Output the (X, Y) coordinate of the center of the cell containing the given text.  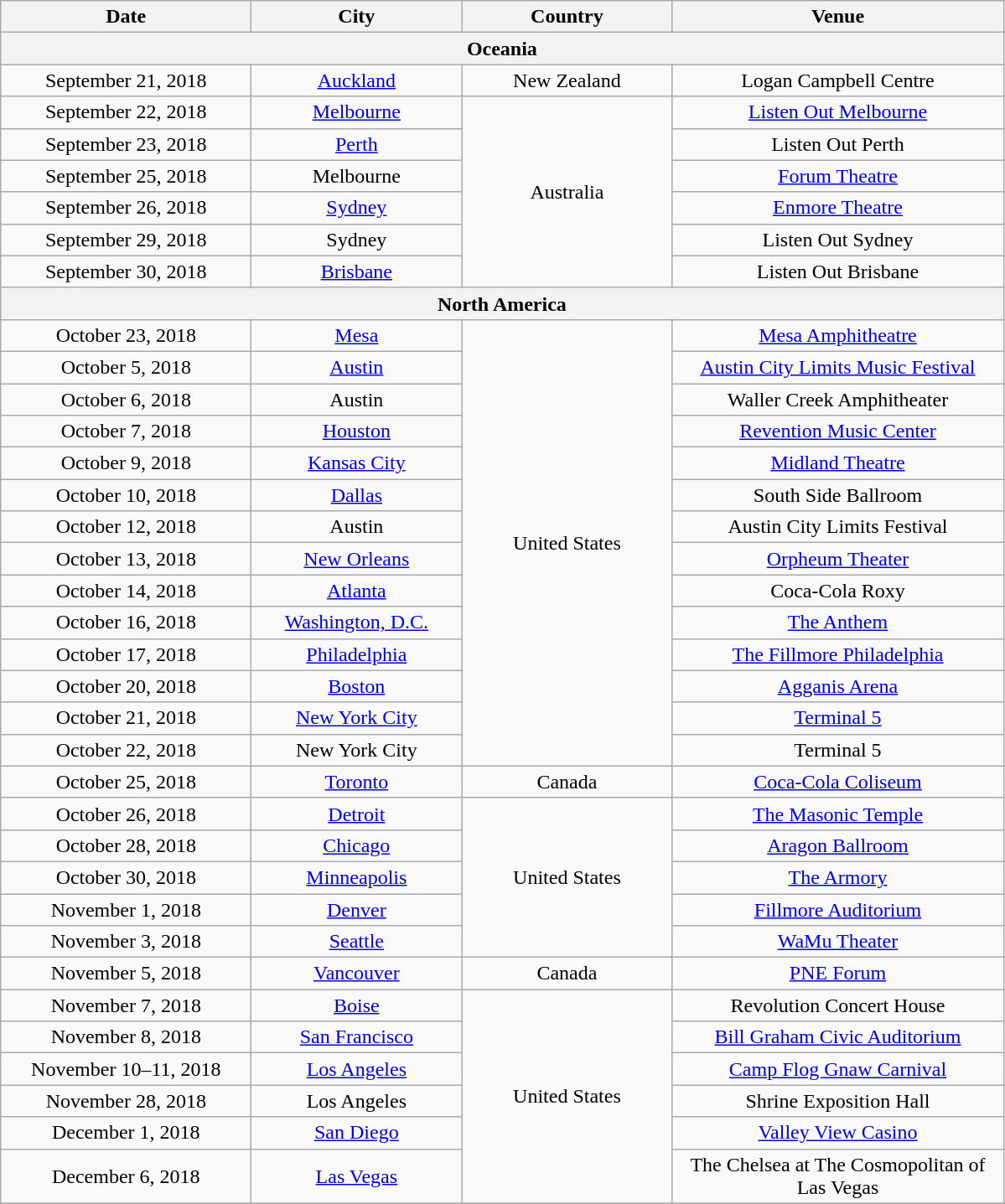
The Masonic Temple (838, 814)
October 25, 2018 (126, 782)
Seattle (357, 942)
September 22, 2018 (126, 112)
City (357, 17)
Listen Out Melbourne (838, 112)
October 14, 2018 (126, 591)
Kansas City (357, 463)
Valley View Casino (838, 1133)
Atlanta (357, 591)
South Side Ballroom (838, 495)
November 28, 2018 (126, 1101)
Revention Music Center (838, 431)
November 10–11, 2018 (126, 1069)
New Zealand (567, 80)
Camp Flog Gnaw Carnival (838, 1069)
Forum Theatre (838, 176)
WaMu Theater (838, 942)
Boston (357, 686)
November 3, 2018 (126, 942)
October 6, 2018 (126, 400)
October 16, 2018 (126, 623)
October 13, 2018 (126, 559)
San Diego (357, 1133)
North America (502, 303)
Listen Out Sydney (838, 240)
Shrine Exposition Hall (838, 1101)
Perth (357, 144)
September 25, 2018 (126, 176)
Country (567, 17)
Austin City Limits Music Festival (838, 367)
Agganis Arena (838, 686)
Coca-Cola Coliseum (838, 782)
The Armory (838, 877)
Chicago (357, 845)
Venue (838, 17)
October 23, 2018 (126, 335)
September 30, 2018 (126, 271)
October 10, 2018 (126, 495)
Oceania (502, 49)
Logan Campbell Centre (838, 80)
Enmore Theatre (838, 208)
Austin City Limits Festival (838, 527)
Denver (357, 909)
October 26, 2018 (126, 814)
September 29, 2018 (126, 240)
December 1, 2018 (126, 1133)
October 9, 2018 (126, 463)
Waller Creek Amphitheater (838, 400)
October 21, 2018 (126, 718)
November 5, 2018 (126, 974)
Philadelphia (357, 654)
September 23, 2018 (126, 144)
Australia (567, 192)
Vancouver (357, 974)
Bill Graham Civic Auditorium (838, 1037)
October 30, 2018 (126, 877)
December 6, 2018 (126, 1176)
Date (126, 17)
Listen Out Brisbane (838, 271)
September 21, 2018 (126, 80)
Midland Theatre (838, 463)
Revolution Concert House (838, 1005)
The Anthem (838, 623)
San Francisco (357, 1037)
Washington, D.C. (357, 623)
Las Vegas (357, 1176)
October 5, 2018 (126, 367)
October 7, 2018 (126, 431)
The Fillmore Philadelphia (838, 654)
October 28, 2018 (126, 845)
Coca-Cola Roxy (838, 591)
The Chelsea at The Cosmopolitan of Las Vegas (838, 1176)
November 1, 2018 (126, 909)
October 20, 2018 (126, 686)
Dallas (357, 495)
October 17, 2018 (126, 654)
Mesa (357, 335)
Boise (357, 1005)
October 22, 2018 (126, 750)
September 26, 2018 (126, 208)
New Orleans (357, 559)
Detroit (357, 814)
Listen Out Perth (838, 144)
PNE Forum (838, 974)
Brisbane (357, 271)
Toronto (357, 782)
Fillmore Auditorium (838, 909)
Orpheum Theater (838, 559)
Aragon Ballroom (838, 845)
Auckland (357, 80)
Mesa Amphitheatre (838, 335)
November 8, 2018 (126, 1037)
Houston (357, 431)
October 12, 2018 (126, 527)
November 7, 2018 (126, 1005)
Minneapolis (357, 877)
